Capture the cell that displays the provided text and extract its [x, y] central coordinate. 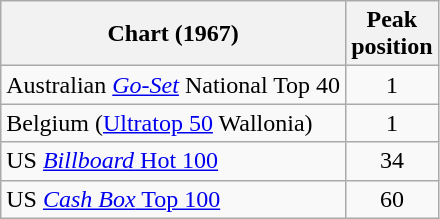
Australian Go-Set National Top 40 [174, 85]
US Cash Box Top 100 [174, 199]
60 [392, 199]
Belgium (Ultratop 50 Wallonia) [174, 123]
Chart (1967) [174, 34]
Peakposition [392, 34]
US Billboard Hot 100 [174, 161]
34 [392, 161]
